Find where the given text appears and provide that cell's center as (x, y) coordinate. 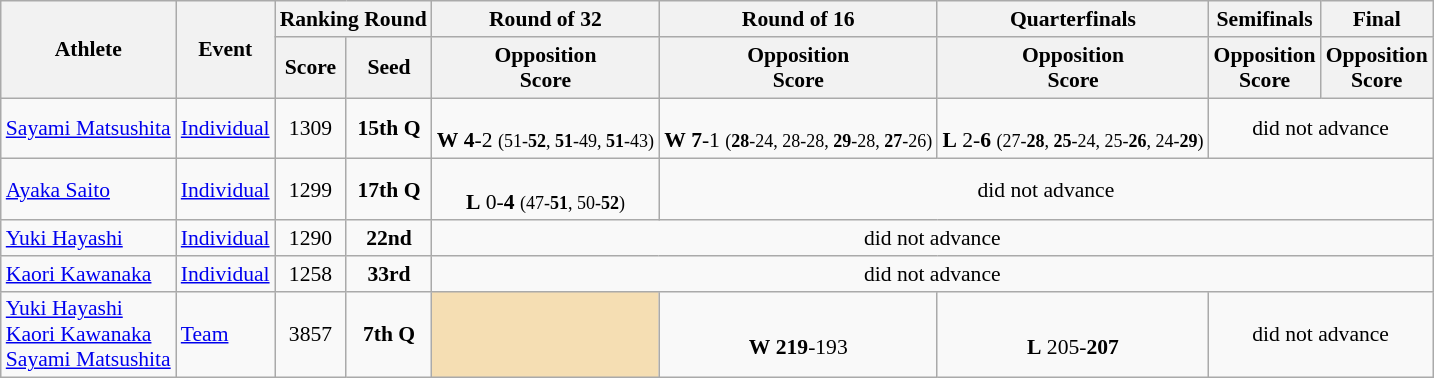
W 7-1 (28-24, 28-28, 29-28, 27-26) (798, 128)
Kaori Kawanaka (88, 274)
Event (226, 50)
Semifinals (1265, 19)
Yuki HayashiKaori KawanakaSayami Matsushita (88, 334)
22nd (388, 238)
Quarterfinals (1072, 19)
Round of 16 (798, 19)
Score (311, 68)
1258 (311, 274)
7th Q (388, 334)
Ayaka Saito (88, 190)
W 4-2 (51-52, 51-49, 51-43) (546, 128)
Round of 32 (546, 19)
L 0-4 (47-51, 50-52) (546, 190)
15th Q (388, 128)
W 219-193 (798, 334)
Final (1377, 19)
L 205-207 (1072, 334)
1299 (311, 190)
Seed (388, 68)
Athlete (88, 50)
1309 (311, 128)
Ranking Round (354, 19)
33rd (388, 274)
3857 (311, 334)
Yuki Hayashi (88, 238)
17th Q (388, 190)
Team (226, 334)
L 2-6 (27-28, 25-24, 25-26, 24-29) (1072, 128)
Sayami Matsushita (88, 128)
1290 (311, 238)
